For the text-containing cell, return its midpoint in (x, y) coordinate format. 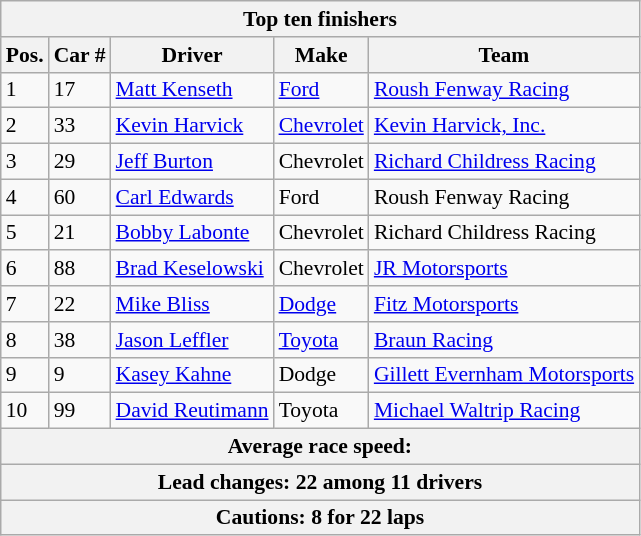
David Reutimann (192, 411)
Mike Bliss (192, 304)
4 (25, 197)
Car # (80, 55)
38 (80, 340)
17 (80, 90)
Cautions: 8 for 22 laps (320, 518)
Jeff Burton (192, 162)
33 (80, 126)
Average race speed: (320, 447)
Braun Racing (504, 340)
Make (322, 55)
22 (80, 304)
Team (504, 55)
Bobby Labonte (192, 233)
Pos. (25, 55)
Michael Waltrip Racing (504, 411)
5 (25, 233)
Kevin Harvick (192, 126)
8 (25, 340)
Matt Kenseth (192, 90)
Kasey Kahne (192, 375)
29 (80, 162)
Gillett Evernham Motorsports (504, 375)
21 (80, 233)
60 (80, 197)
Fitz Motorsports (504, 304)
Kevin Harvick, Inc. (504, 126)
7 (25, 304)
Driver (192, 55)
Lead changes: 22 among 11 drivers (320, 482)
10 (25, 411)
Jason Leffler (192, 340)
88 (80, 269)
Top ten finishers (320, 19)
Carl Edwards (192, 197)
6 (25, 269)
1 (25, 90)
99 (80, 411)
JR Motorsports (504, 269)
3 (25, 162)
Brad Keselowski (192, 269)
2 (25, 126)
